Provide the [x, y] coordinate of the cell's center where the given text is located.  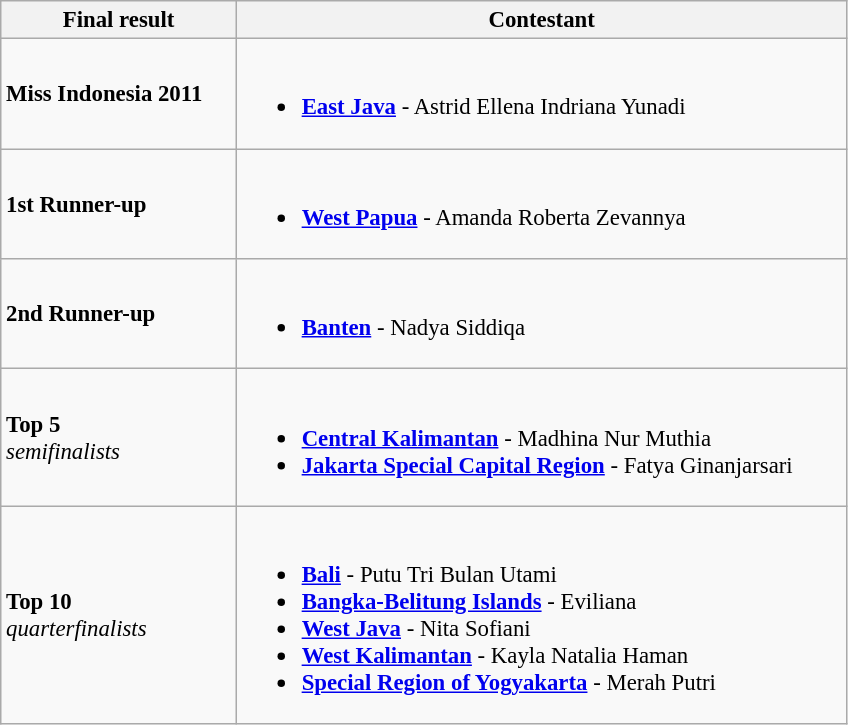
2nd Runner-up [119, 314]
West Papua - Amanda Roberta Zevannya [542, 204]
Top 10 quarterfinalists [119, 615]
Banten - Nadya Siddiqa [542, 314]
East Java - Astrid Ellena Indriana Yunadi [542, 94]
1st Runner-up [119, 204]
Miss Indonesia 2011 [119, 94]
Contestant [542, 20]
Top 5 semifinalists [119, 438]
Central Kalimantan - Madhina Nur MuthiaJakarta Special Capital Region - Fatya Ginanjarsari [542, 438]
Final result [119, 20]
